Output the [x, y] coordinate of the center of the cell containing the given text.  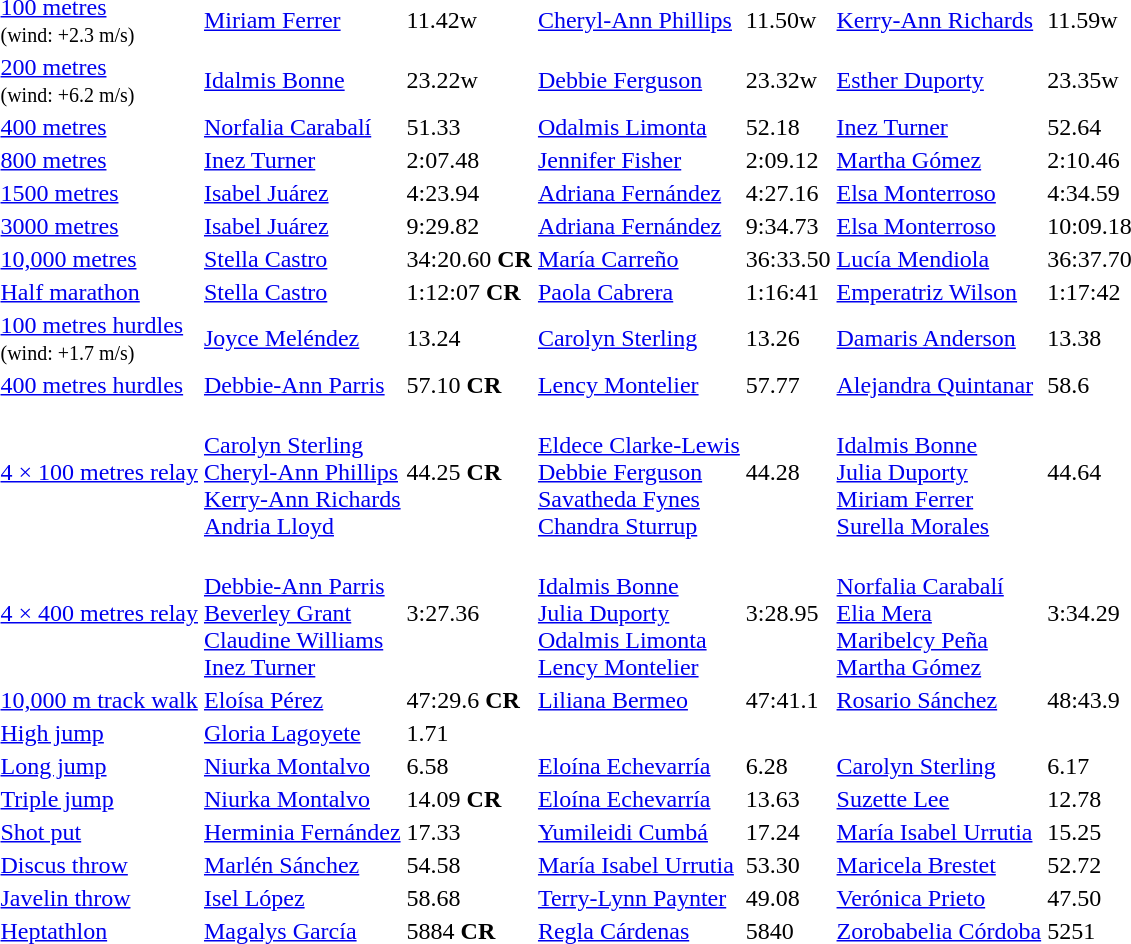
17.33 [469, 832]
4:23.94 [469, 193]
Debbie-Ann ParrisBeverley GrantClaudine WilliamsInez Turner [302, 613]
23.22w [469, 80]
Damaris Anderson [939, 338]
Idalmis Bonne [302, 80]
Suzette Lee [939, 799]
Lucía Mendiola [939, 259]
53.30 [788, 865]
23.32w [788, 80]
Martha Gómez [939, 160]
2:07.48 [469, 160]
Rosario Sánchez [939, 700]
4:27.16 [788, 193]
Gloria Lagoyete [302, 733]
47:29.6 CR [469, 700]
Herminia Fernández [302, 832]
17.24 [788, 832]
57.77 [788, 385]
36:33.50 [788, 259]
Maricela Brestet [939, 865]
44.28 [788, 472]
Debbie Ferguson [638, 80]
Idalmis BonneJulia DuportyMiriam FerrerSurella Morales [939, 472]
Norfalia CarabalíElia MeraMaribelcy PeñaMartha Gómez [939, 613]
Verónica Prieto [939, 898]
9:29.82 [469, 226]
Marlén Sánchez [302, 865]
34:20.60 CR [469, 259]
1:12:07 CR [469, 292]
1:16:41 [788, 292]
Liliana Bermeo [638, 700]
13.63 [788, 799]
58.68 [469, 898]
14.09 CR [469, 799]
51.33 [469, 127]
Jennifer Fisher [638, 160]
52.18 [788, 127]
Debbie-Ann Parris [302, 385]
13.24 [469, 338]
María Carreño [638, 259]
Lency Montelier [638, 385]
9:34.73 [788, 226]
Paola Cabrera [638, 292]
13.26 [788, 338]
3:28.95 [788, 613]
1.71 [469, 733]
44.25 CR [469, 472]
Yumileidi Cumbá [638, 832]
2:09.12 [788, 160]
47:41.1 [788, 700]
Terry-Lynn Paynter [638, 898]
Eldece Clarke-LewisDebbie FergusonSavatheda FynesChandra Sturrup [638, 472]
Alejandra Quintanar [939, 385]
Idalmis BonneJulia DuportyOdalmis LimontaLency Montelier [638, 613]
57.10 CR [469, 385]
Esther Duporty [939, 80]
49.08 [788, 898]
Carolyn SterlingCheryl-Ann PhillipsKerry-Ann RichardsAndria Lloyd [302, 472]
Odalmis Limonta [638, 127]
Joyce Meléndez [302, 338]
Eloísa Pérez [302, 700]
Isel López [302, 898]
3:27.36 [469, 613]
6.28 [788, 766]
54.58 [469, 865]
Norfalia Carabalí [302, 127]
6.58 [469, 766]
Emperatriz Wilson [939, 292]
